Capture the cell that displays the provided text and extract its [X, Y] central coordinate. 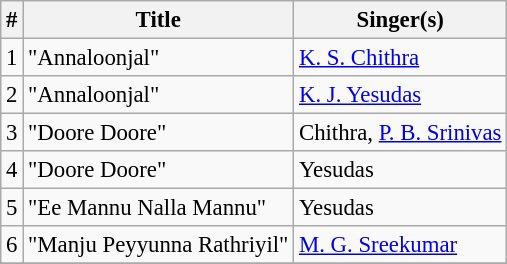
6 [12, 245]
2 [12, 95]
M. G. Sreekumar [400, 245]
Singer(s) [400, 20]
Title [158, 20]
5 [12, 208]
"Ee Mannu Nalla Mannu" [158, 208]
K. S. Chithra [400, 58]
3 [12, 133]
Chithra, P. B. Srinivas [400, 133]
K. J. Yesudas [400, 95]
"Manju Peyyunna Rathriyil" [158, 245]
4 [12, 170]
# [12, 20]
1 [12, 58]
